Detect which cell encompasses the target text, then output its (x, y) center coordinate. 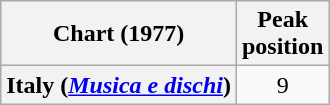
Chart (1977) (119, 34)
9 (282, 85)
Italy (Musica e dischi) (119, 85)
Peakposition (282, 34)
